Search for the cell housing the specified text and yield its [x, y] center coordinate. 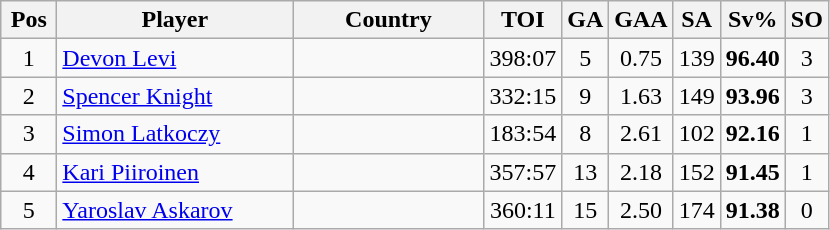
4 [29, 172]
398:07 [523, 58]
2 [29, 96]
91.38 [752, 210]
174 [696, 210]
Simon Latkoczy [175, 134]
15 [586, 210]
0.75 [641, 58]
SA [696, 20]
8 [586, 134]
Pos [29, 20]
Yaroslav Askarov [175, 210]
SO [806, 20]
9 [586, 96]
Sv% [752, 20]
360:11 [523, 210]
GAA [641, 20]
149 [696, 96]
13 [586, 172]
GA [586, 20]
0 [806, 210]
102 [696, 134]
Spencer Knight [175, 96]
Player [175, 20]
139 [696, 58]
357:57 [523, 172]
152 [696, 172]
96.40 [752, 58]
2.61 [641, 134]
Devon Levi [175, 58]
2.50 [641, 210]
TOI [523, 20]
332:15 [523, 96]
183:54 [523, 134]
1.63 [641, 96]
Kari Piiroinen [175, 172]
Country [388, 20]
91.45 [752, 172]
93.96 [752, 96]
2.18 [641, 172]
92.16 [752, 134]
